Scan for the cell matching the given text and deliver its (X, Y) coordinate at center. 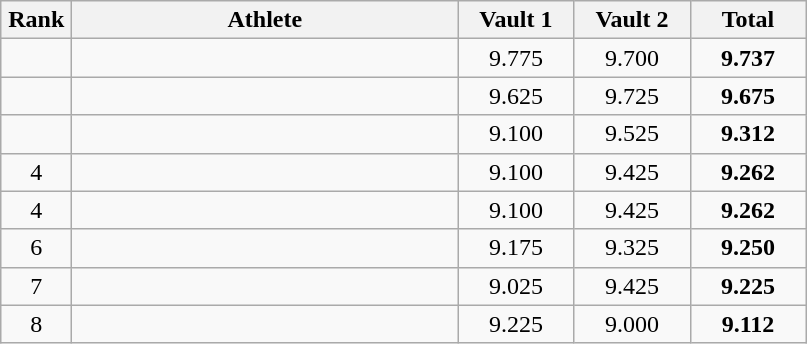
9.000 (632, 324)
9.737 (748, 58)
8 (36, 324)
9.675 (748, 96)
9.250 (748, 248)
Rank (36, 20)
9.312 (748, 134)
9.112 (748, 324)
7 (36, 286)
Total (748, 20)
9.175 (516, 248)
Vault 1 (516, 20)
9.725 (632, 96)
9.700 (632, 58)
Vault 2 (632, 20)
9.325 (632, 248)
9.025 (516, 286)
9.525 (632, 134)
9.775 (516, 58)
9.625 (516, 96)
Athlete (265, 20)
6 (36, 248)
